Capture the cell that displays the provided text and extract its [x, y] central coordinate. 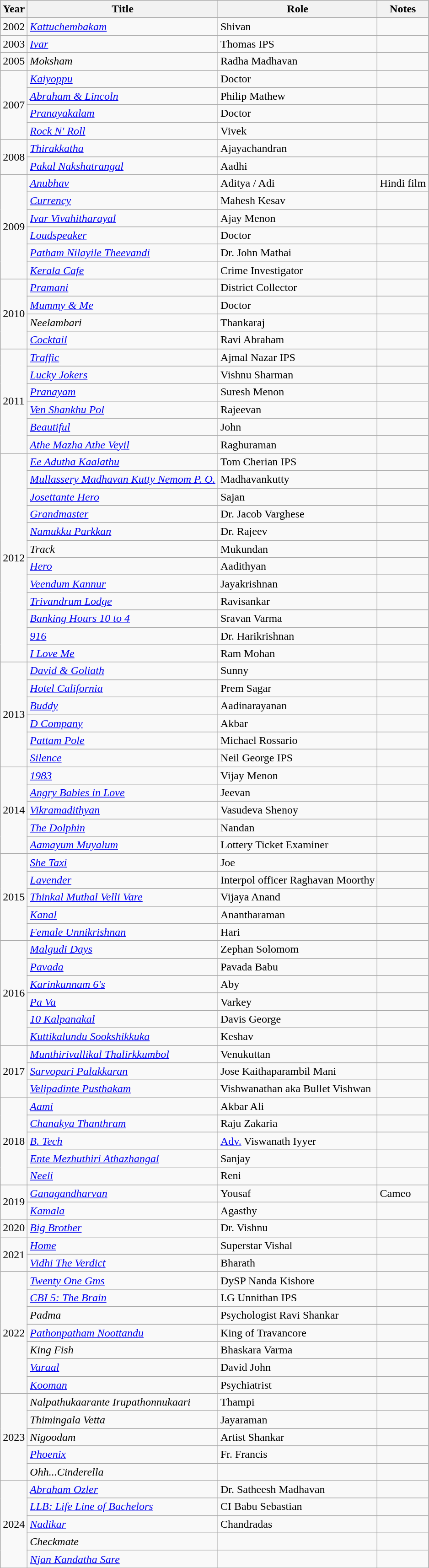
Nalpathukaarante Irupathonnukaari [123, 1402]
King of Travancore [297, 1333]
Aadhi [297, 166]
Vivek [297, 131]
2011 [14, 401]
Grandmaster [123, 514]
B. Tech [123, 1141]
2022 [14, 1332]
Vijay Menon [297, 776]
Anantharaman [297, 915]
Dr. John Mathai [297, 253]
Keshav [297, 1036]
Radha Madhavan [297, 61]
Lucky Jokers [123, 375]
Hero [123, 566]
Akbar [297, 723]
Adv. Viswanath Iyyer [297, 1141]
Madhavankutty [297, 479]
1983 [123, 776]
2002 [14, 27]
LLB: Life Line of Bachelors [123, 1507]
Thampi [297, 1402]
Athe Mazha Athe Veyil [123, 444]
She Taxi [123, 862]
Ajayachandran [297, 148]
Ravisankar [297, 601]
Hari [297, 932]
Abraham & Lincoln [123, 96]
Traffic [123, 357]
Aditya / Adi [297, 183]
Josettante Hero [123, 496]
D Company [123, 723]
The Dolphin [123, 828]
2020 [14, 1228]
Loudspeaker [123, 236]
Raghuraman [297, 444]
10 Kalpanakal [123, 1019]
Reni [297, 1176]
2007 [14, 105]
Dr. Rajeev [297, 532]
Aby [297, 984]
David John [297, 1368]
Notes [403, 9]
Pathonpatham Noottandu [123, 1333]
Sarvopari Palakkaran [123, 1072]
I Love Me [123, 653]
Pavada [123, 967]
2005 [14, 61]
Malgudi Days [123, 949]
Cameo [403, 1193]
Cocktail [123, 340]
Psychiatrist [297, 1385]
Thinkal Muthal Velli Vare [123, 897]
Vidhi The Verdict [123, 1263]
Prem Sagar [297, 688]
Zephan Solomom [297, 949]
Aamayum Muyalum [123, 845]
Neeli [123, 1176]
2013 [14, 714]
Veendum Kannur [123, 584]
Kamala [123, 1211]
Vishnu Sharman [297, 375]
Varaal [123, 1368]
Thirakkatha [123, 148]
Kattuchembakam [123, 27]
Ajay Menon [297, 218]
2016 [14, 993]
Crime Investigator [297, 270]
Tom Cherian IPS [297, 462]
Pakal Nakshatrangal [123, 166]
Varkey [297, 1002]
Joe [297, 862]
Lottery Ticket Examiner [297, 845]
Neil George IPS [297, 758]
Trivandrum Lodge [123, 601]
Vishwanathan aka Bullet Vishwan [297, 1089]
Abraham Ozler [123, 1489]
2008 [14, 157]
Aami [123, 1106]
Velipadinte Pusthakam [123, 1089]
Jeevan [297, 793]
Ivar [123, 44]
Thimingala Vetta [123, 1420]
Suresh Menon [297, 392]
Dr. Harikrishnan [297, 636]
CBI 5: The Brain [123, 1298]
Shivan [297, 27]
Ee Adutha Kaalathu [123, 462]
Nadikar [123, 1524]
2003 [14, 44]
District Collector [297, 288]
Hindi film [403, 183]
Vasudeva Shenoy [297, 810]
Sravan Varma [297, 619]
Pa Va [123, 1002]
Twenty One Gms [123, 1280]
Vikramadithyan [123, 810]
Yousaf [297, 1193]
Mullassery Madhavan Kutty Nemom P. O. [123, 479]
Role [297, 9]
2014 [14, 810]
Dr. Jacob Varghese [297, 514]
2009 [14, 226]
Namukku Parkkan [123, 532]
Jayaraman [297, 1420]
Nigoodam [123, 1437]
Artist Shankar [297, 1437]
Title [123, 9]
Moksham [123, 61]
Ivar Vivahitharayal [123, 218]
Bhaskara Varma [297, 1350]
Mahesh Kesav [297, 200]
Kaiyoppu [123, 79]
Dr. Satheesh Madhavan [297, 1489]
Ohh...Cinderella [123, 1472]
I.G Unnithan IPS [297, 1298]
Lavender [123, 880]
Ram Mohan [297, 653]
Davis George [297, 1019]
2023 [14, 1437]
2024 [14, 1524]
2018 [14, 1141]
Ente Mezhuthiri Athazhangal [123, 1158]
Kerala Cafe [123, 270]
Track [123, 549]
Pranayakalam [123, 113]
916 [123, 636]
2019 [14, 1202]
Banking Hours 10 to 4 [123, 619]
Bharath [297, 1263]
Njan Kandatha Sare [123, 1559]
King Fish [123, 1350]
Philip Mathew [297, 96]
Ravi Abraham [297, 340]
Ajmal Nazar IPS [297, 357]
Padma [123, 1315]
Pranayam [123, 392]
Kanal [123, 915]
Interpol officer Raghavan Moorthy [297, 880]
Phoenix [123, 1455]
Nandan [297, 828]
Mummy & Me [123, 305]
Pattam Pole [123, 740]
Big Brother [123, 1228]
Chandradas [297, 1524]
Kooman [123, 1385]
2015 [14, 897]
Jayakrishnan [297, 584]
Female Unnikrishnan [123, 932]
Jose Kaithaparambil Mani [297, 1072]
John [297, 427]
2012 [14, 557]
Sajan [297, 496]
Raju Zakaria [297, 1124]
Silence [123, 758]
Akbar Ali [297, 1106]
Chanakya Thanthram [123, 1124]
Aadinarayanan [297, 706]
Neelambari [123, 323]
Munthirivallikal Thalirkkumbol [123, 1054]
Year [14, 9]
2021 [14, 1254]
Pramani [123, 288]
Mukundan [297, 549]
Currency [123, 200]
Buddy [123, 706]
Hotel California [123, 688]
Thomas IPS [297, 44]
Venukuttan [297, 1054]
Ganagandharvan [123, 1193]
CI Babu Sebastian [297, 1507]
David & Goliath [123, 671]
Dr. Vishnu [297, 1228]
2017 [14, 1071]
Sanjay [297, 1158]
DySP Nanda Kishore [297, 1280]
Patham Nilayile Theevandi [123, 253]
Ven Shankhu Pol [123, 410]
Rajeevan [297, 410]
Beautiful [123, 427]
Pavada Babu [297, 967]
Michael Rossario [297, 740]
Thankaraj [297, 323]
Kuttikalundu Sookshikkuka [123, 1036]
Fr. Francis [297, 1455]
Karinkunnam 6's [123, 984]
Rock N' Roll [123, 131]
Anubhav [123, 183]
Psychologist Ravi Shankar [297, 1315]
Sunny [297, 671]
Home [123, 1245]
Agasthy [297, 1211]
2010 [14, 314]
Checkmate [123, 1541]
Vijaya Anand [297, 897]
Angry Babies in Love [123, 793]
Aadithyan [297, 566]
Superstar Vishal [297, 1245]
